Return (X, Y) of the center of cell containing provided text 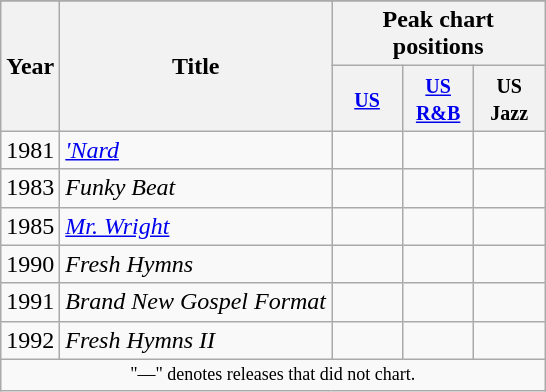
USJazz (510, 98)
1992 (30, 340)
USR&B (438, 98)
Fresh Hymns (196, 264)
Year (30, 66)
1990 (30, 264)
Fresh Hymns II (196, 340)
US (368, 98)
Mr. Wright (196, 226)
1985 (30, 226)
Peak chart positions (438, 34)
Title (196, 66)
Brand New Gospel Format (196, 302)
'Nard (196, 150)
1983 (30, 188)
Funky Beat (196, 188)
1981 (30, 150)
1991 (30, 302)
"—" denotes releases that did not chart. (273, 374)
